Scan for the cell matching the given text and deliver its [X, Y] coordinate at center. 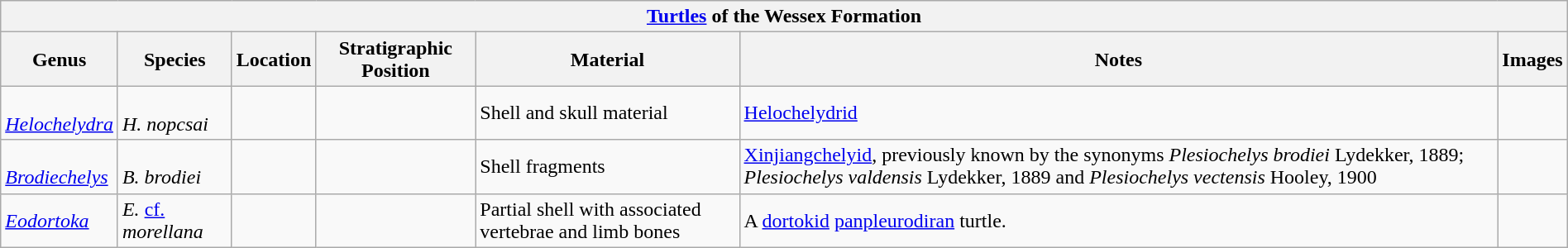
Brodiechelys [60, 167]
B. brodiei [174, 167]
E. cf. morellana [174, 220]
Eodortoka [60, 220]
Helochelydra [60, 112]
Images [1532, 60]
Species [174, 60]
Shell fragments [607, 167]
A dortokid panpleurodiran turtle. [1118, 220]
H. nopcsai [174, 112]
Stratigraphic Position [395, 60]
Genus [60, 60]
Location [274, 60]
Helochelydrid [1118, 112]
Partial shell with associated vertebrae and limb bones [607, 220]
Turtles of the Wessex Formation [784, 17]
Shell and skull material [607, 112]
Notes [1118, 60]
Material [607, 60]
